Identify which cell holds the provided text, then report its (X, Y) central coordinate. 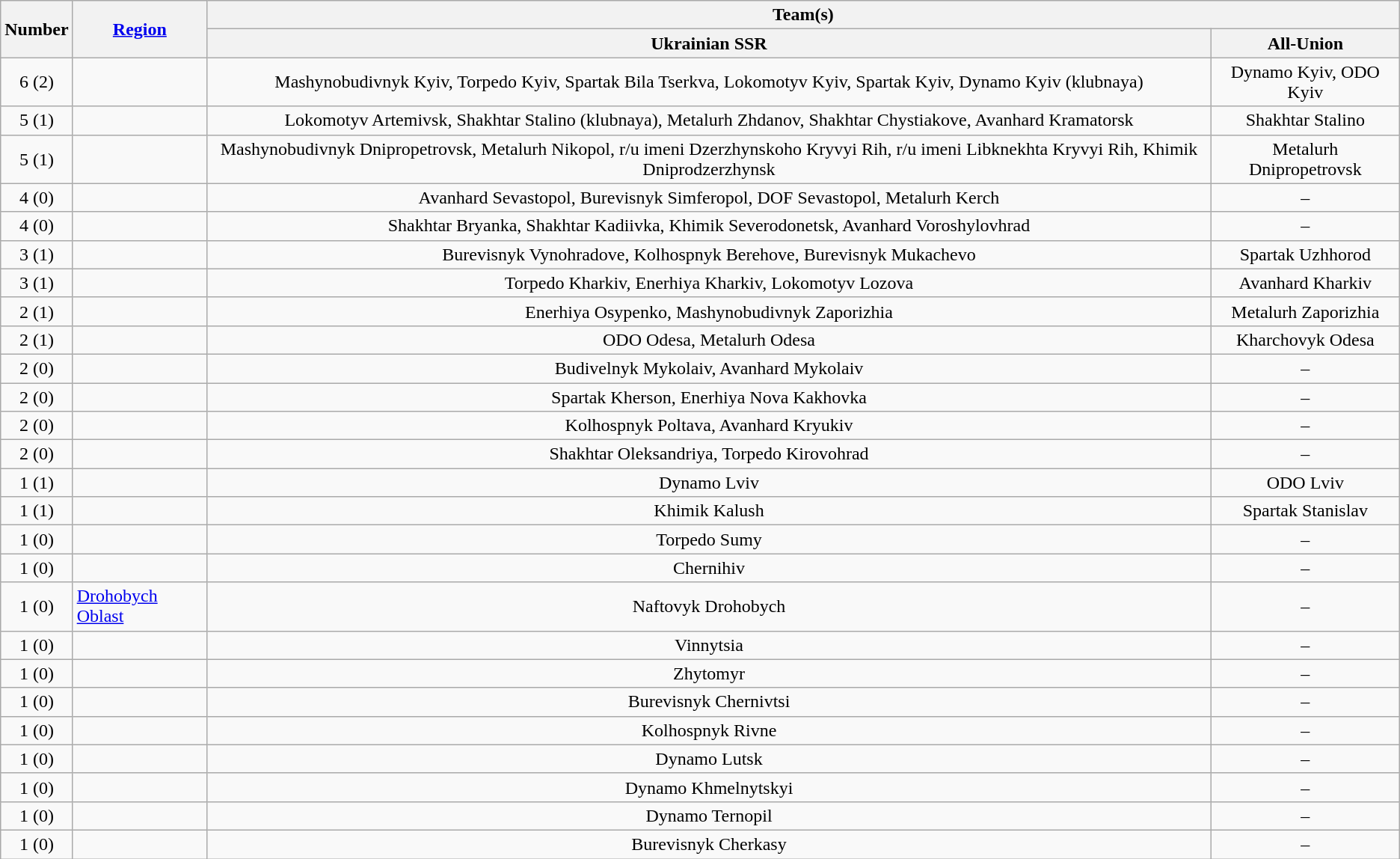
Ukrainian SSR (709, 43)
Dynamo Khmelnytskyi (709, 787)
Metalurh Dnipropetrovsk (1305, 159)
Torpedo Kharkiv, Enerhiya Kharkiv, Lokomotyv Lozova (709, 283)
Dynamo Lutsk (709, 759)
Spartak Uzhhorod (1305, 254)
Team(s) (803, 15)
Mashynobudivnyk Kyiv, Torpedo Kyiv, Spartak Bila Tserkva, Lokomotyv Kyiv, Spartak Kyiv, Dynamo Kyiv (klubnaya) (709, 82)
Enerhiya Osypenko, Mashynobudivnyk Zaporizhia (709, 311)
Kolhospnyk Rivne (709, 730)
Mashynobudivnyk Dnipropetrovsk, Metalurh Nikopol, r/u imeni Dzerzhynskoho Kryvyi Rih, r/u imeni Libknekhta Kryvyi Rih, Khimik Dniprodzerzhynsk (709, 159)
Kolhospnyk Poltava, Avanhard Kryukiv (709, 426)
Kharchovyk Odesa (1305, 340)
6 (2) (37, 82)
Vinnytsia (709, 645)
Lokomotyv Artemivsk, Shakhtar Stalino (klubnaya), Metalurh Zhdanov, Shakhtar Chystiakove, Avanhard Kramatorsk (709, 120)
Shakhtar Stalino (1305, 120)
Dynamo Kyiv, ODO Kyiv (1305, 82)
Torpedo Sumy (709, 539)
Number (37, 29)
Region (139, 29)
Burevisnyk Chernivtsi (709, 702)
Chernihiv (709, 568)
Dynamo Ternopil (709, 816)
Shakhtar Bryanka, Shakhtar Kadiivka, Khimik Severodonetsk, Avanhard Voroshylovhrad (709, 226)
Spartak Kherson, Enerhiya Nova Kakhovka (709, 397)
Zhytomyr (709, 673)
ODO Lviv (1305, 483)
ODO Odesa, Metalurh Odesa (709, 340)
Budivelnyk Mykolaiv, Avanhard Mykolaiv (709, 368)
Metalurh Zaporizhia (1305, 311)
Burevisnyk Cherkasy (709, 844)
Naftovyk Drohobych (709, 606)
Avanhard Kharkiv (1305, 283)
Drohobych Oblast (139, 606)
All-Union (1305, 43)
Spartak Stanislav (1305, 511)
Burevisnyk Vynohradove, Kolhospnyk Berehove, Burevisnyk Mukachevo (709, 254)
Shakhtar Oleksandriya, Torpedo Kirovohrad (709, 454)
Avanhard Sevastopol, Burevisnyk Simferopol, DOF Sevastopol, Metalurh Kerch (709, 198)
Khimik Kalush (709, 511)
Dynamo Lviv (709, 483)
